Determine the (x, y) coordinate at the center of the cell enclosing the given text.  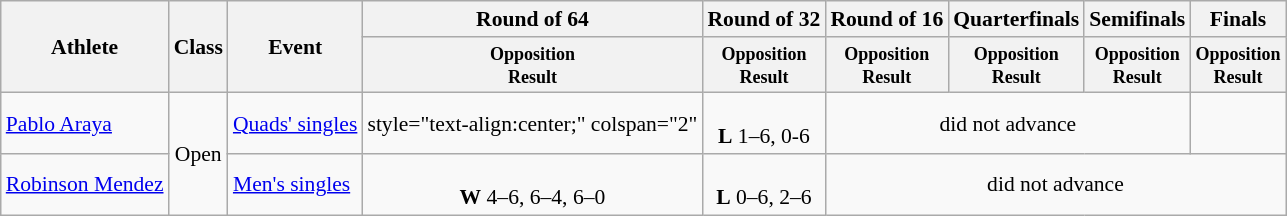
Semifinals (1137, 19)
Event (296, 47)
Class (198, 47)
Round of 64 (532, 19)
Round of 32 (764, 19)
Athlete (85, 47)
Pablo Araya (85, 124)
Quarterfinals (1016, 19)
Men's singles (296, 184)
style="text-align:center;" colspan="2" (532, 124)
Round of 16 (886, 19)
Open (198, 154)
L 0–6, 2–6 (764, 184)
L 1–6, 0-6 (764, 124)
Finals (1238, 19)
Quads' singles (296, 124)
W 4–6, 6–4, 6–0 (532, 184)
Robinson Mendez (85, 184)
